Output the (x, y) coordinate of the center of the cell containing the given text.  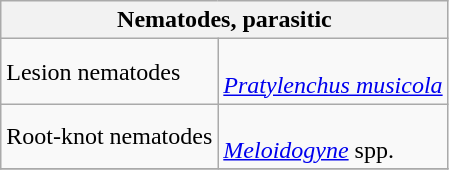
Pratylenchus musicola (333, 72)
Meloidogyne spp. (333, 136)
Nematodes, parasitic (224, 20)
Root-knot nematodes (110, 136)
Lesion nematodes (110, 72)
